Detect which cell encompasses the target text, then output its [X, Y] center coordinate. 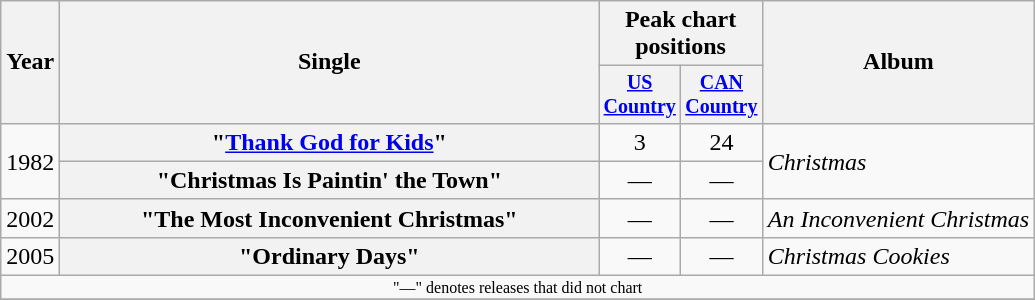
"—" denotes releases that did not chart [518, 288]
"Christmas Is Paintin' the Town" [330, 180]
Peak chartpositions [680, 34]
US Country [640, 94]
Christmas Cookies [898, 256]
1982 [30, 161]
CAN Country [722, 94]
Album [898, 62]
"The Most Inconvenient Christmas" [330, 218]
2005 [30, 256]
Single [330, 62]
2002 [30, 218]
Year [30, 62]
3 [640, 142]
An Inconvenient Christmas [898, 218]
"Ordinary Days" [330, 256]
"Thank God for Kids" [330, 142]
24 [722, 142]
Christmas [898, 161]
